Capture the cell that displays the provided text and extract its (X, Y) central coordinate. 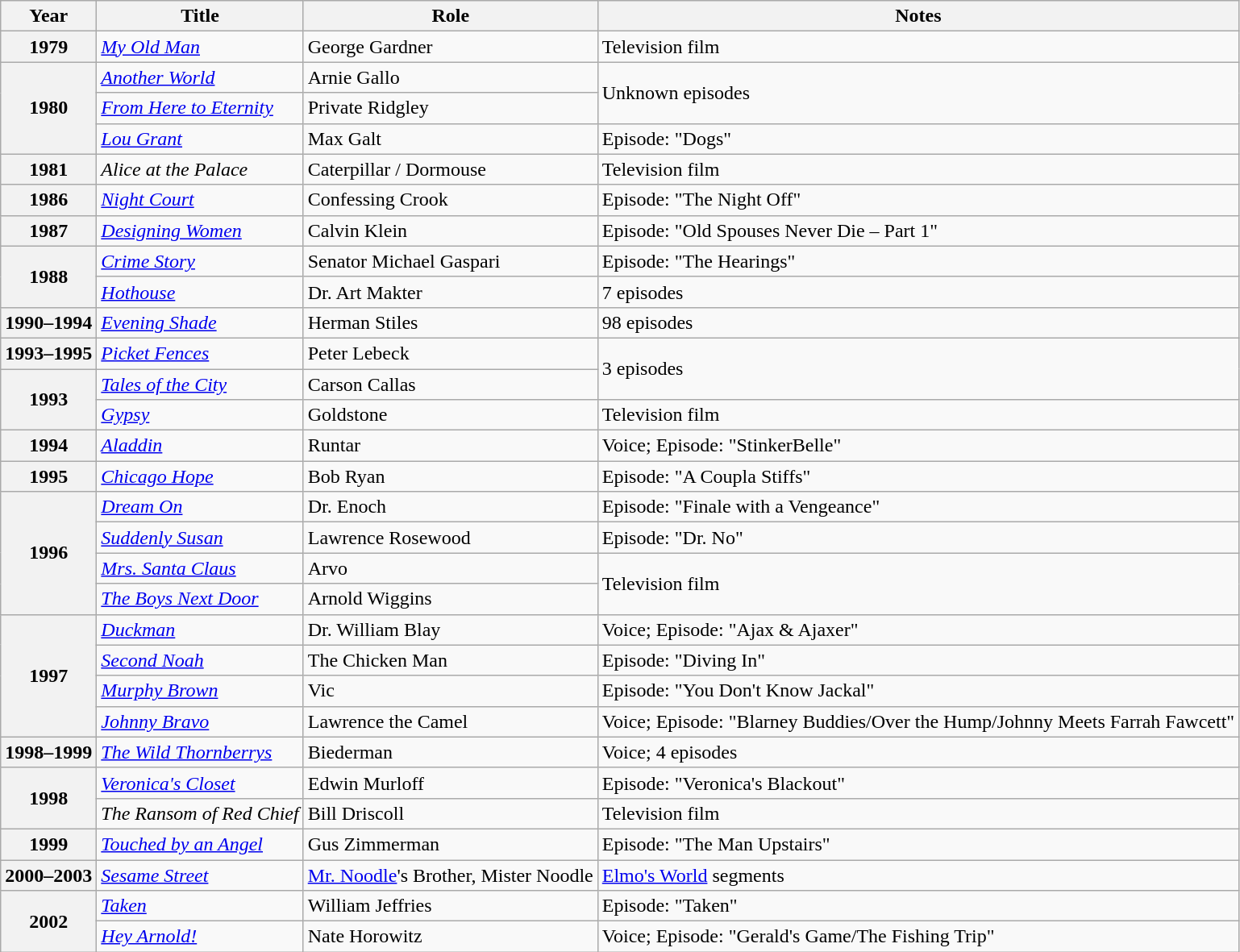
Episode: "Taken" (918, 906)
Night Court (200, 200)
The Boys Next Door (200, 599)
1994 (48, 446)
Confessing Crook (450, 200)
Title (200, 16)
Herman Stiles (450, 322)
Touched by an Angel (200, 844)
Episode: "Finale with a Vengeance" (918, 507)
1986 (48, 200)
Episode: "The Night Off" (918, 200)
Episode: "Old Spouses Never Die – Part 1" (918, 231)
1987 (48, 231)
Episode: "The Hearings" (918, 261)
Bill Driscoll (450, 813)
Calvin Klein (450, 231)
George Gardner (450, 47)
Picket Fences (200, 353)
Mr. Noodle's Brother, Mister Noodle (450, 875)
My Old Man (200, 47)
1993–1995 (48, 353)
Aladdin (200, 446)
Episode: "Diving In" (918, 660)
Murphy Brown (200, 691)
Voice; Episode: "Ajax & Ajaxer" (918, 630)
Edwin Murloff (450, 783)
Bob Ryan (450, 476)
Episode: "A Coupla Stiffs" (918, 476)
1988 (48, 276)
1993 (48, 400)
Another World (200, 77)
Vic (450, 691)
Duckman (200, 630)
1998–1999 (48, 752)
7 episodes (918, 292)
Chicago Hope (200, 476)
Dream On (200, 507)
Voice; Episode: "Blarney Buddies/Over the Hump/Johnny Meets Farrah Fawcett" (918, 721)
1979 (48, 47)
Hey Arnold! (200, 937)
3 episodes (918, 368)
Crime Story (200, 261)
Tales of the City (200, 385)
2000–2003 (48, 875)
Year (48, 16)
98 episodes (918, 322)
The Wild Thornberrys (200, 752)
Sesame Street (200, 875)
Nate Horowitz (450, 937)
Arnie Gallo (450, 77)
Biederman (450, 752)
Hothouse (200, 292)
1997 (48, 676)
Caterpillar / Dormouse (450, 169)
Arvo (450, 568)
1995 (48, 476)
1981 (48, 169)
Dr. William Blay (450, 630)
2002 (48, 921)
Dr. Enoch (450, 507)
Elmo's World segments (918, 875)
Voice; Episode: "Gerald's Game/The Fishing Trip" (918, 937)
Gypsy (200, 415)
Runtar (450, 446)
Second Noah (200, 660)
Dr. Art Makter (450, 292)
The Chicken Man (450, 660)
Episode: "You Don't Know Jackal" (918, 691)
Notes (918, 16)
Taken (200, 906)
Episode: "Veronica's Blackout" (918, 783)
Lawrence the Camel (450, 721)
Gus Zimmerman (450, 844)
1980 (48, 108)
Arnold Wiggins (450, 599)
1990–1994 (48, 322)
The Ransom of Red Chief (200, 813)
Senator Michael Gaspari (450, 261)
Veronica's Closet (200, 783)
Lawrence Rosewood (450, 538)
Voice; 4 episodes (918, 752)
Mrs. Santa Claus (200, 568)
Episode: "The Man Upstairs" (918, 844)
Max Galt (450, 139)
Private Ridgley (450, 108)
From Here to Eternity (200, 108)
Designing Women (200, 231)
1996 (48, 553)
1999 (48, 844)
Voice; Episode: "StinkerBelle" (918, 446)
Episode: "Dr. No" (918, 538)
Suddenly Susan (200, 538)
Carson Callas (450, 385)
1998 (48, 798)
William Jeffries (450, 906)
Goldstone (450, 415)
Evening Shade (200, 322)
Role (450, 16)
Johnny Bravo (200, 721)
Alice at the Palace (200, 169)
Lou Grant (200, 139)
Peter Lebeck (450, 353)
Unknown episodes (918, 93)
Episode: "Dogs" (918, 139)
